Identify which cell holds the provided text, then report its (x, y) central coordinate. 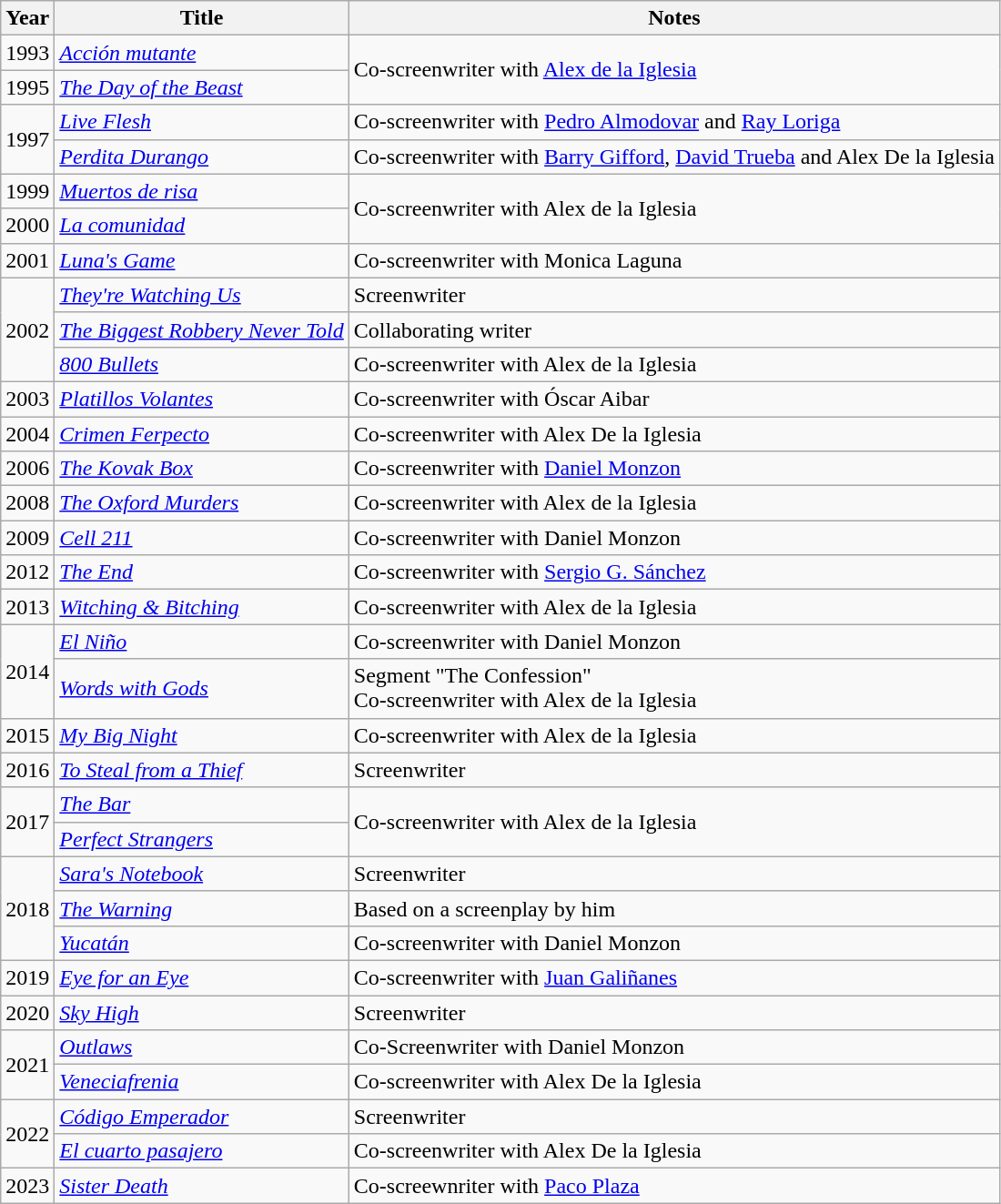
Based on a screenplay by him (673, 908)
2000 (27, 226)
800 Bullets (202, 364)
Co-screewnriter with Paco Plaza (673, 1186)
Co-screenwriter with Óscar Aibar (673, 399)
The Warning (202, 908)
2020 (27, 1013)
1993 (27, 53)
Co-screenwriter with Sergio G. Sánchez (673, 572)
Acción mutante (202, 53)
2023 (27, 1186)
2019 (27, 977)
Platillos Volantes (202, 399)
Sister Death (202, 1186)
Cell 211 (202, 538)
El cuarto pasajero (202, 1151)
The Day of the Beast (202, 87)
Veneciafrenia (202, 1082)
2002 (27, 329)
Muertos de risa (202, 191)
Sara's Notebook (202, 874)
The Kovak Box (202, 469)
Co-Screenwriter with Daniel Monzon (673, 1047)
The Bar (202, 804)
Collaborating writer (673, 329)
My Big Night (202, 735)
Witching & Bitching (202, 607)
Código Emperador (202, 1117)
2021 (27, 1065)
Co-screenwriter with Barry Gifford, David Trueba and Alex De la Iglesia (673, 157)
Title (202, 18)
Outlaws (202, 1047)
2003 (27, 399)
2014 (27, 672)
2008 (27, 503)
2004 (27, 434)
Co-screenwriter with Juan Galiñanes (673, 977)
La comunidad (202, 226)
Yucatán (202, 943)
Words with Gods (202, 688)
To Steal from a Thief (202, 770)
Segment "The Confession"Co-screenwriter with Alex de la Iglesia (673, 688)
2016 (27, 770)
2012 (27, 572)
2001 (27, 260)
Sky High (202, 1013)
2018 (27, 908)
They're Watching Us (202, 295)
Perdita Durango (202, 157)
2017 (27, 822)
2013 (27, 607)
Eye for an Eye (202, 977)
The Biggest Robbery Never Told (202, 329)
Co-screenwriter with Pedro Almodovar and Ray Loriga (673, 122)
The End (202, 572)
1997 (27, 139)
Live Flesh (202, 122)
2022 (27, 1134)
2015 (27, 735)
2009 (27, 538)
El Niño (202, 642)
Luna's Game (202, 260)
Crimen Ferpecto (202, 434)
The Oxford Murders (202, 503)
1995 (27, 87)
Perfect Strangers (202, 839)
2006 (27, 469)
1999 (27, 191)
Notes (673, 18)
Co-screenwriter with Monica Laguna (673, 260)
Year (27, 18)
